For the text-containing cell, return its midpoint in [x, y] coordinate format. 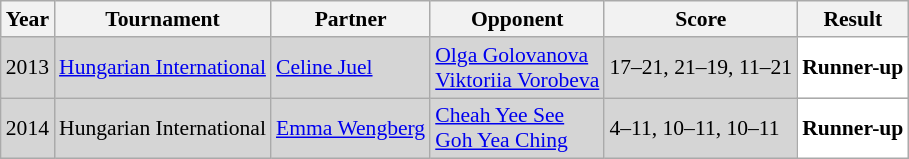
4–11, 10–11, 10–11 [700, 128]
Olga Golovanova Viktoriia Vorobeva [517, 68]
2014 [28, 128]
Tournament [162, 19]
17–21, 21–19, 11–21 [700, 68]
Celine Juel [350, 68]
Emma Wengberg [350, 128]
Result [852, 19]
Score [700, 19]
Year [28, 19]
2013 [28, 68]
Cheah Yee See Goh Yea Ching [517, 128]
Opponent [517, 19]
Partner [350, 19]
